Return (X, Y) of the center of cell containing provided text 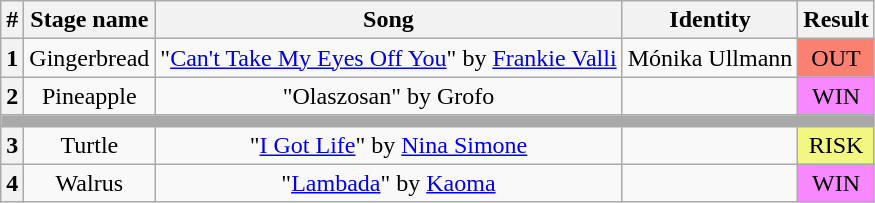
2 (12, 96)
"Olaszosan" by Grofo (388, 96)
3 (12, 145)
Mónika Ullmann (710, 58)
# (12, 20)
1 (12, 58)
RISK (836, 145)
"Lambada" by Kaoma (388, 183)
Identity (710, 20)
Result (836, 20)
Song (388, 20)
Walrus (90, 183)
Turtle (90, 145)
4 (12, 183)
Gingerbread (90, 58)
Pineapple (90, 96)
"Can't Take My Eyes Off You" by Frankie Valli (388, 58)
"I Got Life" by Nina Simone (388, 145)
OUT (836, 58)
Stage name (90, 20)
